Determine the (x, y) coordinate at the center of the cell enclosing the given text.  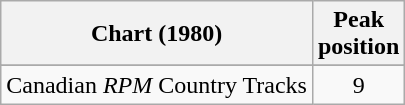
9 (358, 85)
Chart (1980) (157, 34)
Canadian RPM Country Tracks (157, 85)
Peakposition (358, 34)
